Find where the given text appears and provide that cell's center as (x, y) coordinate. 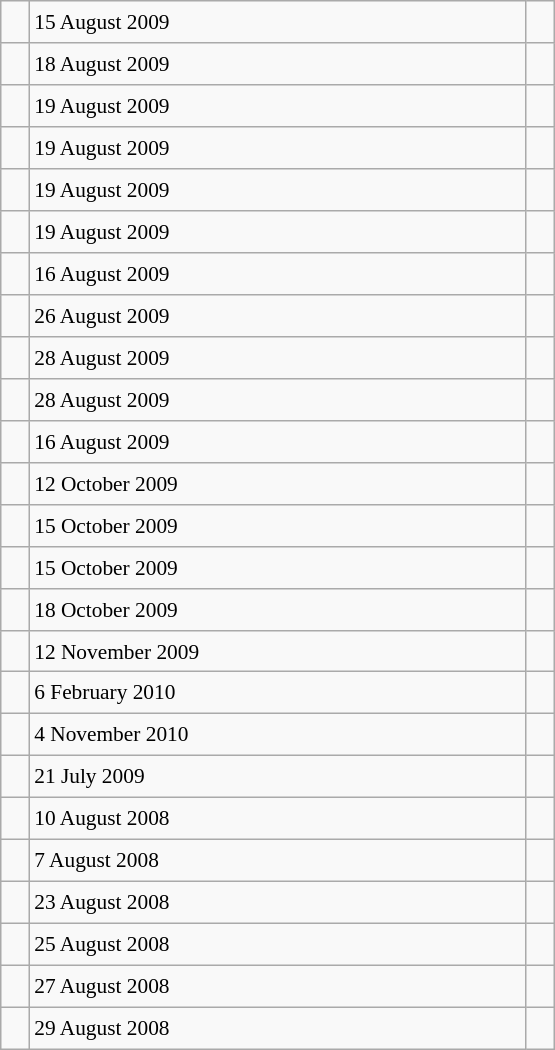
18 August 2009 (278, 64)
18 October 2009 (278, 609)
4 November 2010 (278, 735)
12 November 2009 (278, 651)
23 August 2008 (278, 903)
21 July 2009 (278, 777)
6 February 2010 (278, 693)
29 August 2008 (278, 1028)
25 August 2008 (278, 945)
10 August 2008 (278, 819)
7 August 2008 (278, 861)
26 August 2009 (278, 316)
12 October 2009 (278, 483)
15 August 2009 (278, 22)
27 August 2008 (278, 986)
